From the cell containing the given text, extract its center point as [X, Y] coordinate. 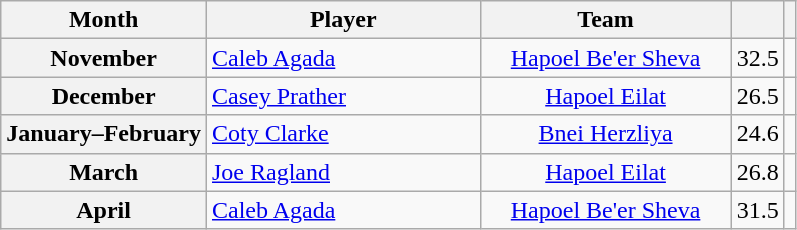
32.5 [758, 58]
31.5 [758, 210]
26.5 [758, 96]
Player [343, 20]
Casey Prather [343, 96]
April [104, 210]
January–February [104, 134]
Coty Clarke [343, 134]
Team [606, 20]
Joe Ragland [343, 172]
24.6 [758, 134]
November [104, 58]
26.8 [758, 172]
Month [104, 20]
March [104, 172]
December [104, 96]
Bnei Herzliya [606, 134]
